From the cell containing the given text, extract its center point as (X, Y) coordinate. 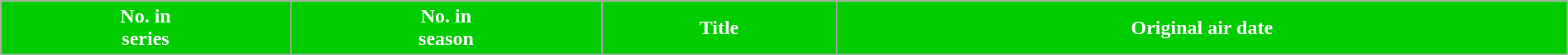
Title (719, 28)
Original air date (1202, 28)
No. inseason (446, 28)
No. inseries (146, 28)
